Output the (x, y) coordinate of the center of the cell containing the given text.  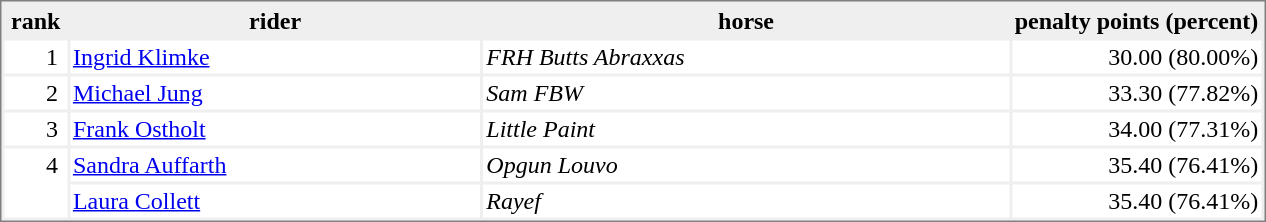
Laura Collett (275, 200)
Ingrid Klimke (275, 56)
33.30 (77.82%) (1137, 92)
Michael Jung (275, 92)
Opgun Louvo (746, 164)
2 (35, 92)
Sandra Auffarth (275, 164)
Little Paint (746, 128)
rank (35, 20)
Rayef (746, 200)
4 (35, 182)
horse (746, 20)
30.00 (80.00%) (1137, 56)
Sam FBW (746, 92)
rider (275, 20)
penalty points (percent) (1137, 20)
Frank Ostholt (275, 128)
FRH Butts Abraxxas (746, 56)
34.00 (77.31%) (1137, 128)
1 (35, 56)
3 (35, 128)
